For the text-containing cell, return its midpoint in [x, y] coordinate format. 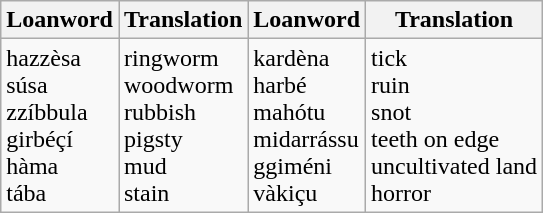
hazzèsa súsa zzíbbula girbéçí hàma tába [60, 126]
ringworm woodworm rubbish pigsty mud stain [182, 126]
tick ruin snot teeth on edge uncultivated land horror [454, 126]
kardèna harbé mahótu midarrássu ggiméni vàkiçu [307, 126]
